Identify which cell holds the provided text, then report its (X, Y) central coordinate. 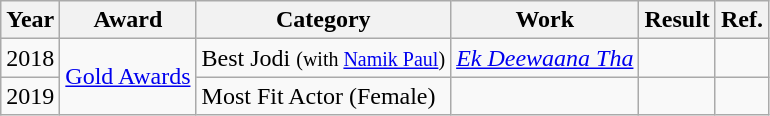
Category (324, 20)
Best Jodi (with Namik Paul) (324, 58)
Ek Deewaana Tha (545, 58)
Year (30, 20)
2019 (30, 96)
Ref. (742, 20)
Work (545, 20)
Gold Awards (128, 77)
2018 (30, 58)
Result (677, 20)
Most Fit Actor (Female) (324, 96)
Award (128, 20)
